Determine the (x, y) coordinate at the center of the cell enclosing the given text.  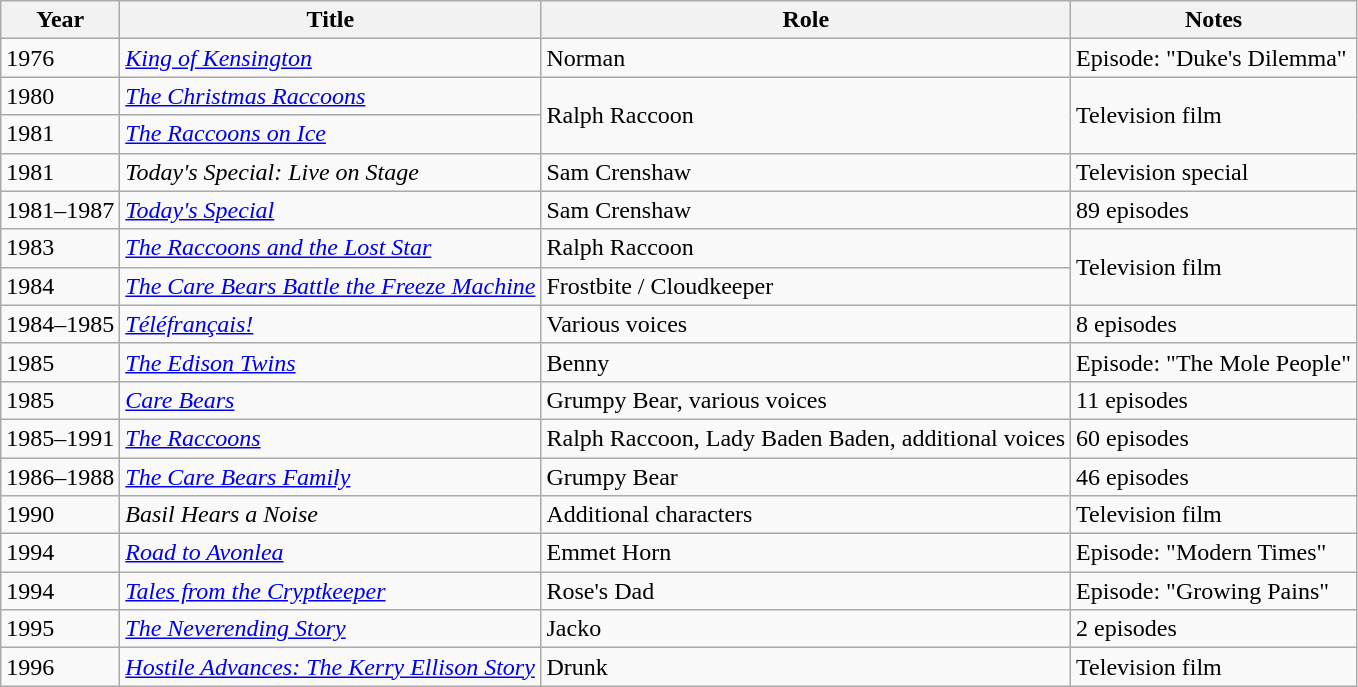
46 episodes (1214, 477)
1995 (60, 629)
The Raccoons and the Lost Star (330, 248)
Title (330, 20)
Norman (806, 58)
1980 (60, 96)
Role (806, 20)
Episode: "Modern Times" (1214, 553)
Notes (1214, 20)
The Care Bears Battle the Freeze Machine (330, 286)
Rose's Dad (806, 591)
Téléfrançais! (330, 324)
Tales from the Cryptkeeper (330, 591)
1990 (60, 515)
Basil Hears a Noise (330, 515)
The Edison Twins (330, 362)
1984 (60, 286)
1996 (60, 667)
Ralph Raccoon, Lady Baden Baden, additional voices (806, 438)
Episode: "The Mole People" (1214, 362)
The Raccoons (330, 438)
Year (60, 20)
Drunk (806, 667)
8 episodes (1214, 324)
Today's Special: Live on Stage (330, 172)
Emmet Horn (806, 553)
1981–1987 (60, 210)
The Raccoons on Ice (330, 134)
King of Kensington (330, 58)
Hostile Advances: The Kerry Ellison Story (330, 667)
Jacko (806, 629)
Additional characters (806, 515)
Road to Avonlea (330, 553)
11 episodes (1214, 400)
Episode: "Duke's Dilemma" (1214, 58)
Grumpy Bear (806, 477)
Television special (1214, 172)
The Care Bears Family (330, 477)
1986–1988 (60, 477)
89 episodes (1214, 210)
1985–1991 (60, 438)
Grumpy Bear, various voices (806, 400)
Various voices (806, 324)
Today's Special (330, 210)
The Christmas Raccoons (330, 96)
1984–1985 (60, 324)
Care Bears (330, 400)
Frostbite / Cloudkeeper (806, 286)
60 episodes (1214, 438)
Benny (806, 362)
1976 (60, 58)
The Neverending Story (330, 629)
Episode: "Growing Pains" (1214, 591)
1983 (60, 248)
2 episodes (1214, 629)
